Locate the cell with the specified text and output its [x, y] center coordinate. 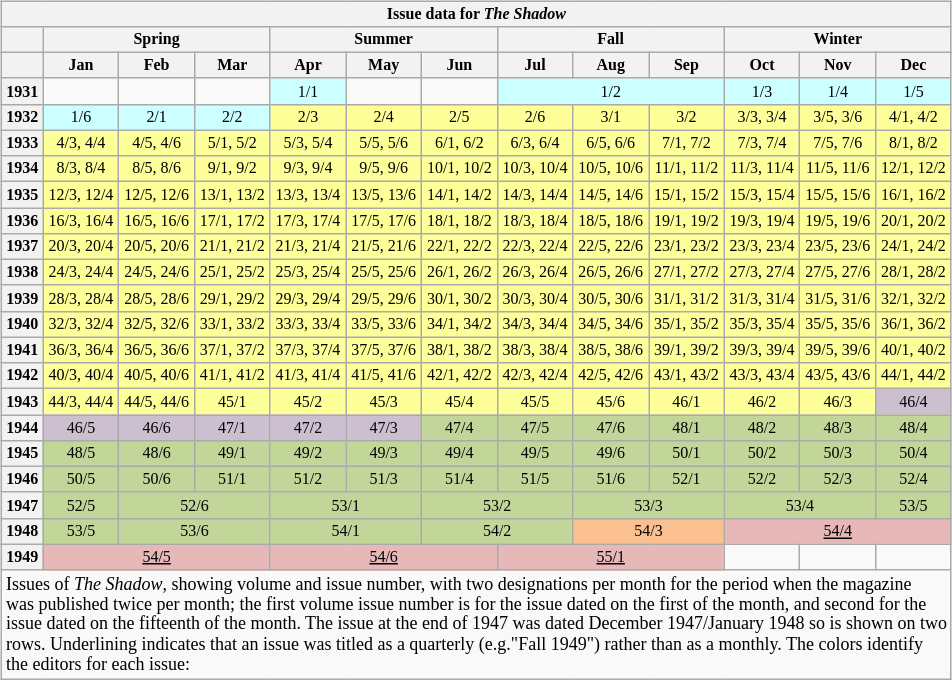
51/6 [611, 479]
52/5 [81, 505]
52/6 [194, 505]
1941 [22, 350]
53/4 [800, 505]
1947 [22, 505]
Jul [535, 65]
54/2 [496, 531]
2/6 [535, 117]
50/3 [838, 454]
6/5, 6/6 [611, 143]
42/5, 42/6 [611, 376]
21/3, 21/4 [308, 247]
13/5, 13/6 [384, 195]
26/1, 26/2 [459, 272]
50/5 [81, 479]
20/3, 20/4 [81, 247]
34/3, 34/4 [535, 324]
28/3, 28/4 [81, 298]
24/5, 24/6 [157, 272]
45/6 [611, 402]
48/4 [914, 428]
22/5, 22/6 [611, 247]
50/2 [762, 454]
May [384, 65]
49/4 [459, 454]
2/3 [308, 117]
21/5, 21/6 [384, 247]
26/5, 26/6 [611, 272]
43/5, 43/6 [838, 376]
41/3, 41/4 [308, 376]
48/3 [838, 428]
7/3, 7/4 [762, 143]
4/5, 4/6 [157, 143]
33/3, 33/4 [308, 324]
54/6 [384, 557]
33/1, 33/2 [232, 324]
1948 [22, 531]
1935 [22, 195]
35/5, 35/6 [838, 324]
30/3, 30/4 [535, 298]
1936 [22, 221]
14/1, 14/2 [459, 195]
43/1, 43/2 [687, 376]
1946 [22, 479]
Dec [914, 65]
25/3, 25/4 [308, 272]
29/1, 29/2 [232, 298]
1942 [22, 376]
18/5, 18/6 [611, 221]
24/3, 24/4 [81, 272]
27/3, 27/4 [762, 272]
51/5 [535, 479]
17/5, 17/6 [384, 221]
25/5, 25/6 [384, 272]
Winter [838, 40]
40/1, 40/2 [914, 350]
Apr [308, 65]
17/3, 17/4 [308, 221]
6/1, 6/2 [459, 143]
28/1, 28/2 [914, 272]
14/3, 14/4 [535, 195]
29/5, 29/6 [384, 298]
49/3 [384, 454]
15/1, 15/2 [687, 195]
2/2 [232, 117]
48/2 [762, 428]
38/3, 38/4 [535, 350]
5/1, 5/2 [232, 143]
47/3 [384, 428]
53/3 [648, 505]
Feb [157, 65]
49/1 [232, 454]
4/3, 4/4 [81, 143]
47/6 [611, 428]
4/1, 4/2 [914, 117]
29/3, 29/4 [308, 298]
1945 [22, 454]
1931 [22, 91]
45/1 [232, 402]
20/1, 20/2 [914, 221]
1/1 [308, 91]
1/3 [762, 91]
44/1, 44/2 [914, 376]
16/5, 16/6 [157, 221]
48/1 [687, 428]
49/5 [535, 454]
51/2 [308, 479]
7/1, 7/2 [687, 143]
5/3, 5/4 [308, 143]
23/1, 23/2 [687, 247]
39/1, 39/2 [687, 350]
36/1, 36/2 [914, 324]
12/1, 12/2 [914, 169]
49/2 [308, 454]
1944 [22, 428]
54/4 [838, 531]
1934 [22, 169]
2/5 [459, 117]
46/6 [157, 428]
Jan [81, 65]
51/1 [232, 479]
19/1, 19/2 [687, 221]
50/6 [157, 479]
8/1, 8/2 [914, 143]
32/1, 32/2 [914, 298]
47/5 [535, 428]
45/4 [459, 402]
11/3, 11/4 [762, 169]
42/1, 42/2 [459, 376]
47/2 [308, 428]
38/1, 38/2 [459, 350]
1/4 [838, 91]
17/1, 17/2 [232, 221]
44/3, 44/4 [81, 402]
43/3, 43/4 [762, 376]
47/1 [232, 428]
10/3, 10/4 [535, 169]
1943 [22, 402]
Fall [610, 40]
46/1 [687, 402]
37/1, 37/2 [232, 350]
Spring [156, 40]
25/1, 25/2 [232, 272]
42/3, 42/4 [535, 376]
45/2 [308, 402]
41/1, 41/2 [232, 376]
Issue data for The Shadow [477, 14]
18/1, 18/2 [459, 221]
2/4 [384, 117]
41/5, 41/6 [384, 376]
28/5, 28/6 [157, 298]
10/5, 10/6 [611, 169]
46/4 [914, 402]
Sep [687, 65]
52/3 [838, 479]
50/4 [914, 454]
15/3, 15/4 [762, 195]
20/5, 20/6 [157, 247]
45/5 [535, 402]
51/4 [459, 479]
Nov [838, 65]
48/5 [81, 454]
24/1, 24/2 [914, 247]
46/5 [81, 428]
23/5, 23/6 [838, 247]
3/2 [687, 117]
13/1, 13/2 [232, 195]
52/1 [687, 479]
16/1, 16/2 [914, 195]
32/3, 32/4 [81, 324]
35/3, 35/4 [762, 324]
12/3, 12/4 [81, 195]
19/5, 19/6 [838, 221]
27/5, 27/6 [838, 272]
33/5, 33/6 [384, 324]
8/5, 8/6 [157, 169]
32/5, 32/6 [157, 324]
9/3, 9/4 [308, 169]
Aug [611, 65]
3/3, 3/4 [762, 117]
18/3, 18/4 [535, 221]
13/3, 13/4 [308, 195]
30/5, 30/6 [611, 298]
40/5, 40/6 [157, 376]
55/1 [610, 557]
54/5 [156, 557]
53/2 [496, 505]
3/5, 3/6 [838, 117]
1938 [22, 272]
16/3, 16/4 [81, 221]
26/3, 26/4 [535, 272]
10/1, 10/2 [459, 169]
34/5, 34/6 [611, 324]
37/5, 37/6 [384, 350]
12/5, 12/6 [157, 195]
Jun [459, 65]
22/3, 22/4 [535, 247]
3/1 [611, 117]
52/4 [914, 479]
50/1 [687, 454]
38/5, 38/6 [611, 350]
48/6 [157, 454]
31/1, 31/2 [687, 298]
35/1, 35/2 [687, 324]
53/1 [346, 505]
27/1, 27/2 [687, 272]
45/3 [384, 402]
51/3 [384, 479]
9/5, 9/6 [384, 169]
7/5, 7/6 [838, 143]
23/3, 23/4 [762, 247]
1939 [22, 298]
40/3, 40/4 [81, 376]
47/4 [459, 428]
8/3, 8/4 [81, 169]
34/1, 34/2 [459, 324]
46/2 [762, 402]
54/1 [346, 531]
46/3 [838, 402]
1/5 [914, 91]
1937 [22, 247]
39/5, 39/6 [838, 350]
14/5, 14/6 [611, 195]
1949 [22, 557]
11/1, 11/2 [687, 169]
1/2 [610, 91]
Mar [232, 65]
54/3 [648, 531]
37/3, 37/4 [308, 350]
11/5, 11/6 [838, 169]
19/3, 19/4 [762, 221]
49/6 [611, 454]
15/5, 15/6 [838, 195]
1940 [22, 324]
5/5, 5/6 [384, 143]
Oct [762, 65]
39/3, 39/4 [762, 350]
1/6 [81, 117]
31/3, 31/4 [762, 298]
22/1, 22/2 [459, 247]
6/3, 6/4 [535, 143]
1933 [22, 143]
9/1, 9/2 [232, 169]
52/2 [762, 479]
36/3, 36/4 [81, 350]
31/5, 31/6 [838, 298]
36/5, 36/6 [157, 350]
30/1, 30/2 [459, 298]
53/6 [194, 531]
44/5, 44/6 [157, 402]
21/1, 21/2 [232, 247]
2/1 [157, 117]
1932 [22, 117]
Summer [384, 40]
